Output the [X, Y] coordinate of the center of the cell containing the given text.  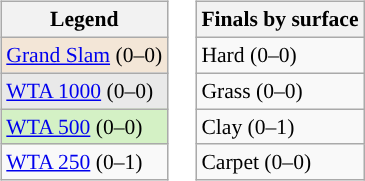
Legend [84, 20]
Hard (0–0) [280, 55]
Carpet (0–0) [280, 162]
WTA 1000 (0–0) [84, 91]
Grand Slam (0–0) [84, 55]
WTA 250 (0–1) [84, 162]
Grass (0–0) [280, 91]
Clay (0–1) [280, 127]
WTA 500 (0–0) [84, 127]
Finals by surface [280, 20]
